From the cell containing the given text, extract its center point as (X, Y) coordinate. 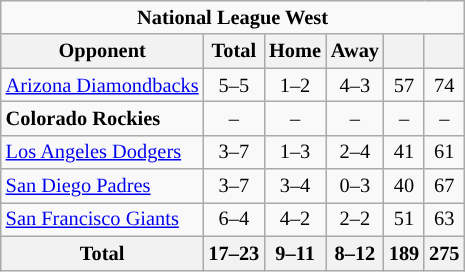
67 (444, 186)
189 (404, 253)
3–4 (295, 186)
1–3 (295, 152)
Away (355, 51)
63 (444, 219)
San Diego Padres (102, 186)
275 (444, 253)
8–12 (355, 253)
17–23 (234, 253)
41 (404, 152)
40 (404, 186)
61 (444, 152)
6–4 (234, 219)
2–2 (355, 219)
Colorado Rockies (102, 118)
0–3 (355, 186)
1–2 (295, 85)
2–4 (355, 152)
5–5 (234, 85)
4–2 (295, 219)
51 (404, 219)
57 (404, 85)
Arizona Diamondbacks (102, 85)
9–11 (295, 253)
Home (295, 51)
Los Angeles Dodgers (102, 152)
National League West (233, 17)
Opponent (102, 51)
74 (444, 85)
San Francisco Giants (102, 219)
4–3 (355, 85)
